Extract the (x, y) coordinate from the center of the cell holding the provided text.  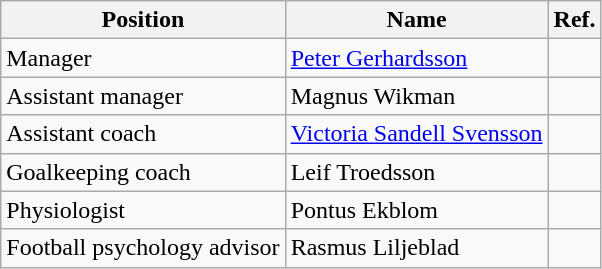
Peter Gerhardsson (416, 58)
Physiologist (143, 210)
Ref. (574, 20)
Victoria Sandell Svensson (416, 134)
Assistant coach (143, 134)
Position (143, 20)
Manager (143, 58)
Leif Troedsson (416, 172)
Name (416, 20)
Assistant manager (143, 96)
Goalkeeping coach (143, 172)
Pontus Ekblom (416, 210)
Magnus Wikman (416, 96)
Rasmus Liljeblad (416, 248)
Football psychology advisor (143, 248)
